For the text-containing cell, return its midpoint in [X, Y] coordinate format. 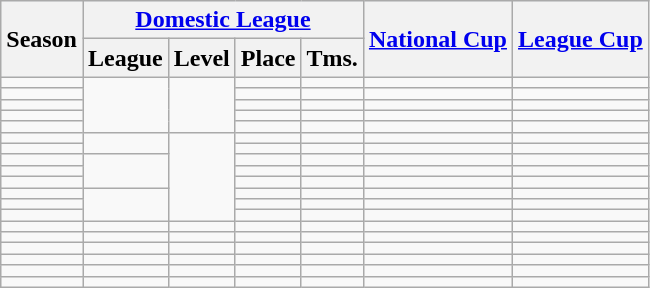
Domestic League [222, 20]
National Cup [438, 39]
Place [268, 58]
Season [42, 39]
League Cup [581, 39]
Level [202, 58]
Tms. [332, 58]
League [125, 58]
